Output the [x, y] coordinate of the center of the cell containing the given text.  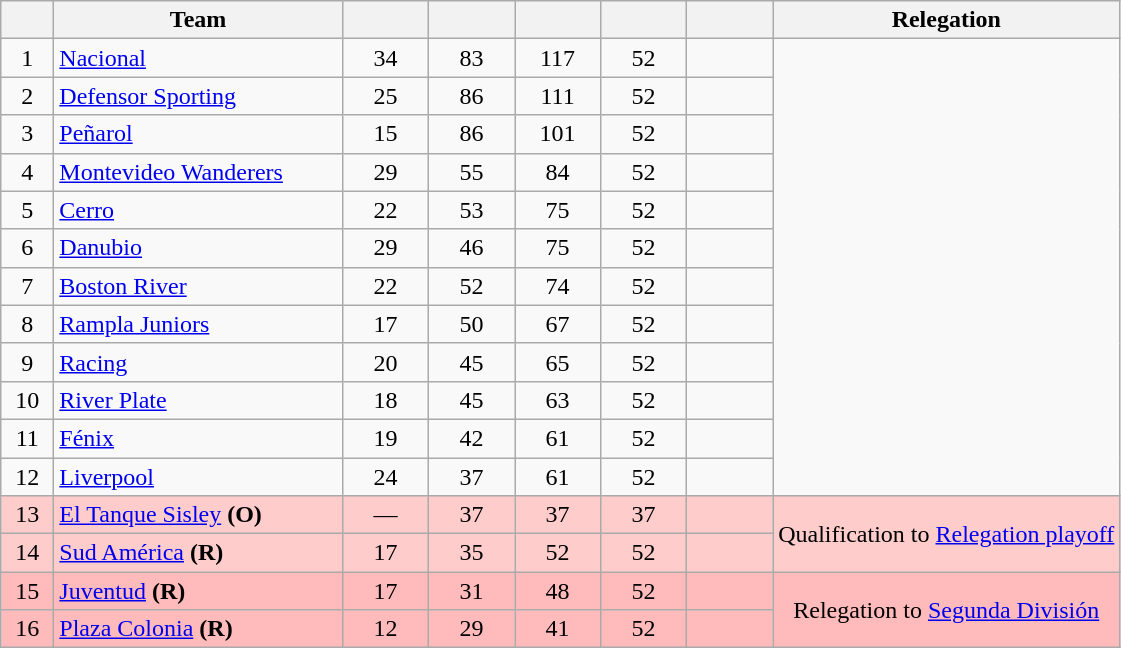
11 [28, 438]
9 [28, 362]
5 [28, 210]
Sud América (R) [198, 553]
111 [557, 96]
35 [471, 553]
Cerro [198, 210]
84 [557, 172]
Relegation [946, 20]
24 [385, 477]
3 [28, 134]
Defensor Sporting [198, 96]
50 [471, 324]
Juventud (R) [198, 591]
Peñarol [198, 134]
34 [385, 58]
74 [557, 286]
Relegation to Segunda División [946, 610]
Montevideo Wanderers [198, 172]
117 [557, 58]
46 [471, 248]
10 [28, 400]
Fénix [198, 438]
48 [557, 591]
4 [28, 172]
53 [471, 210]
55 [471, 172]
Liverpool [198, 477]
101 [557, 134]
Danubio [198, 248]
42 [471, 438]
41 [557, 629]
Qualification to Relegation playoff [946, 534]
20 [385, 362]
18 [385, 400]
El Tanque Sisley (O) [198, 515]
2 [28, 96]
Rampla Juniors [198, 324]
Team [198, 20]
Nacional [198, 58]
7 [28, 286]
63 [557, 400]
31 [471, 591]
25 [385, 96]
67 [557, 324]
14 [28, 553]
— [385, 515]
Racing [198, 362]
65 [557, 362]
8 [28, 324]
6 [28, 248]
19 [385, 438]
River Plate [198, 400]
83 [471, 58]
16 [28, 629]
Boston River [198, 286]
1 [28, 58]
13 [28, 515]
Plaza Colonia (R) [198, 629]
